Provide the (x, y) coordinate of the cell's center where the given text is located.  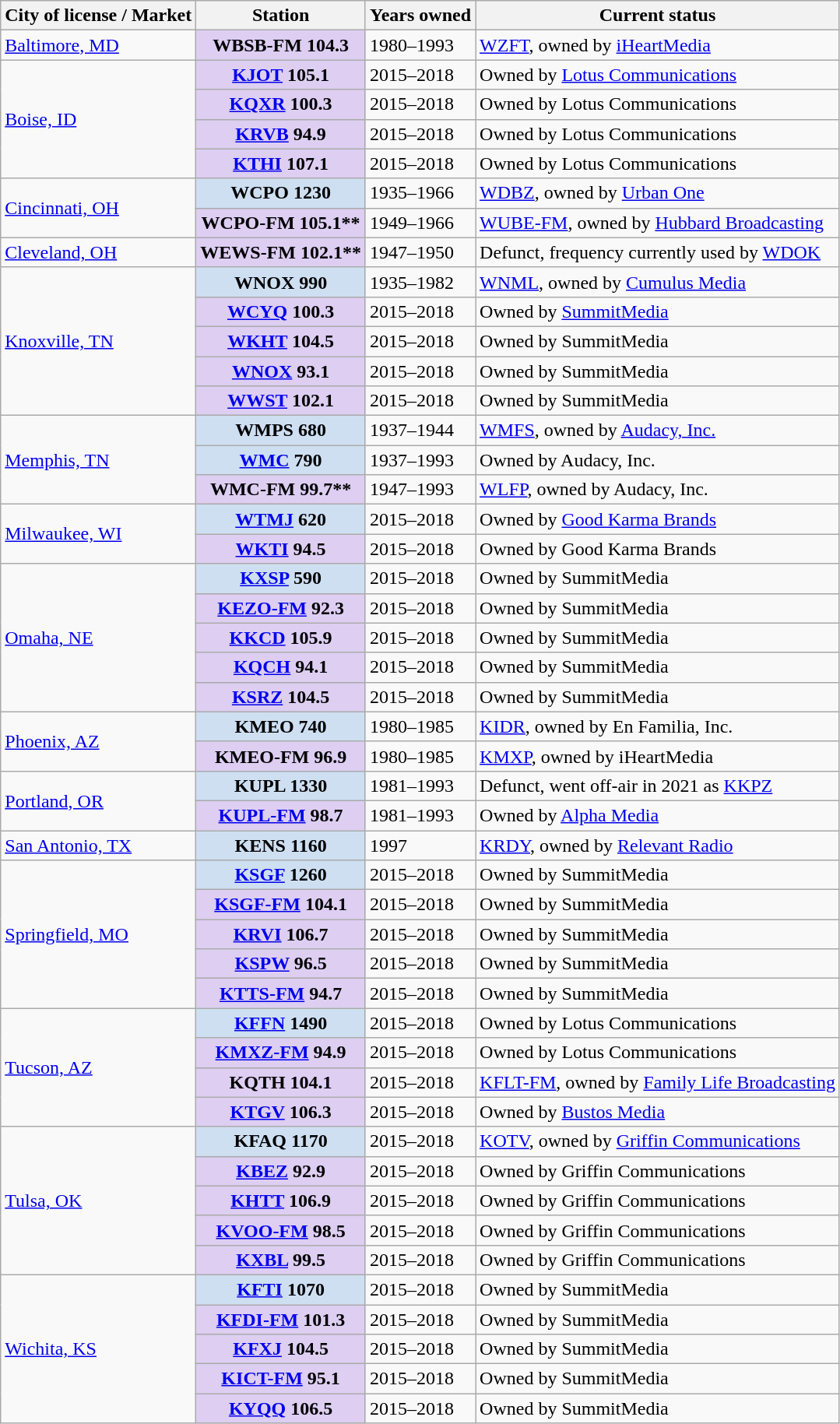
KQTH 104.1 (281, 1082)
KTTS-FM 94.7 (281, 993)
KQCH 94.1 (281, 667)
WMFS, owned by Audacy, Inc. (658, 431)
KFAQ 1170 (281, 1141)
KTGV 106.3 (281, 1112)
KJOT 105.1 (281, 75)
Owned by Audacy, Inc. (658, 460)
KSPW 96.5 (281, 964)
KUPL 1330 (281, 786)
1935–1966 (420, 193)
Defunct, went off-air in 2021 as KKPZ (658, 786)
WKTI 94.5 (281, 549)
Springfield, MO (98, 934)
WKHT 104.5 (281, 341)
Milwaukee, WI (98, 534)
1937–1993 (420, 460)
WCPO 1230 (281, 193)
WMPS 680 (281, 431)
Station (281, 16)
WCYQ 100.3 (281, 311)
1947–1950 (420, 252)
WNML, owned by Cumulus Media (658, 282)
Memphis, TN (98, 460)
1949–1966 (420, 223)
WBSB-FM 104.3 (281, 45)
KYQQ 106.5 (281, 1408)
KVOO-FM 98.5 (281, 1230)
Wichita, KS (98, 1348)
KHTT 106.9 (281, 1201)
KOTV, owned by Griffin Communications (658, 1141)
Owned by Alpha Media (658, 815)
Defunct, frequency currently used by WDOK (658, 252)
KSGF 1260 (281, 875)
KFXJ 104.5 (281, 1349)
WTMJ 620 (281, 519)
KFFN 1490 (281, 1023)
Tucson, AZ (98, 1067)
KRVB 94.9 (281, 134)
1935–1982 (420, 282)
Owned by Bustos Media (658, 1112)
KMEO-FM 96.9 (281, 756)
KSRZ 104.5 (281, 697)
WEWS-FM 102.1** (281, 252)
WNOX 990 (281, 282)
KICT-FM 95.1 (281, 1379)
WUBE-FM, owned by Hubbard Broadcasting (658, 223)
KFLT-FM, owned by Family Life Broadcasting (658, 1082)
KMXZ-FM 94.9 (281, 1053)
KFTI 1070 (281, 1289)
KXBL 99.5 (281, 1260)
KMXP, owned by iHeartMedia (658, 756)
KTHI 107.1 (281, 163)
WDBZ, owned by Urban One (658, 193)
KFDI-FM 101.3 (281, 1320)
Phoenix, AZ (98, 741)
Current status (658, 16)
City of license / Market (98, 16)
KRVI 106.7 (281, 934)
KBEZ 92.9 (281, 1171)
1997 (420, 845)
KQXR 100.3 (281, 104)
Boise, ID (98, 119)
WMC 790 (281, 460)
WMC-FM 99.7** (281, 490)
KSGF-FM 104.1 (281, 905)
1980–1993 (420, 45)
Baltimore, MD (98, 45)
1937–1944 (420, 431)
WCPO-FM 105.1** (281, 223)
KEZO-FM 92.3 (281, 608)
WLFP, owned by Audacy, Inc. (658, 490)
1947–1993 (420, 490)
WWST 102.1 (281, 401)
Tulsa, OK (98, 1201)
KMEO 740 (281, 726)
Years owned (420, 16)
KXSP 590 (281, 578)
Omaha, NE (98, 638)
San Antonio, TX (98, 845)
KKCD 105.9 (281, 638)
WNOX 93.1 (281, 371)
KENS 1160 (281, 845)
Cincinnati, OH (98, 208)
WZFT, owned by iHeartMedia (658, 45)
Knoxville, TN (98, 341)
Portland, OR (98, 800)
KUPL-FM 98.7 (281, 815)
KRDY, owned by Relevant Radio (658, 845)
Cleveland, OH (98, 252)
KIDR, owned by En Familia, Inc. (658, 726)
